From the cell containing the given text, extract its center point as (x, y) coordinate. 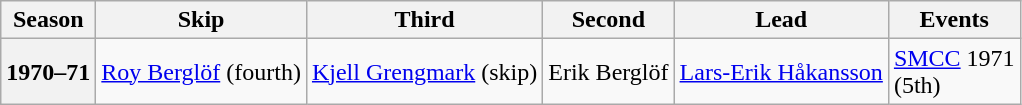
Skip (202, 20)
Events (954, 20)
Kjell Grengmark (skip) (424, 72)
1970–71 (48, 72)
Roy Berglöf (fourth) (202, 72)
SMCC 1971 (5th) (954, 72)
Third (424, 20)
Lead (781, 20)
Season (48, 20)
Lars-Erik Håkansson (781, 72)
Erik Berglöf (608, 72)
Second (608, 20)
